Return the (X, Y) coordinate for the center point of the cell that contains the specified text.  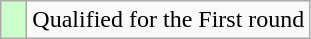
Qualified for the First round (168, 20)
